From the cell containing the given text, extract its center point as [x, y] coordinate. 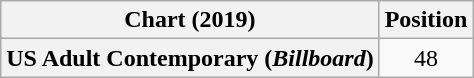
Position [426, 20]
Chart (2019) [190, 20]
48 [426, 58]
US Adult Contemporary (Billboard) [190, 58]
